Search for the cell housing the specified text and yield its [x, y] center coordinate. 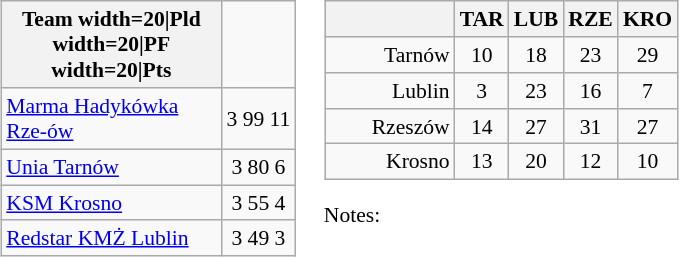
16 [590, 91]
3 49 3 [258, 238]
3 99 11 [258, 118]
Marma Hadykówka Rze-ów [111, 118]
13 [482, 162]
3 55 4 [258, 203]
12 [590, 162]
KRO [648, 19]
14 [482, 126]
31 [590, 126]
Rzeszów [390, 126]
18 [536, 55]
Redstar KMŻ Lublin [111, 238]
Lublin [390, 91]
3 80 6 [258, 167]
RZE [590, 19]
3 [482, 91]
7 [648, 91]
20 [536, 162]
Unia Tarnów [111, 167]
Team width=20|Pld width=20|PF width=20|Pts [111, 44]
TAR [482, 19]
Krosno [390, 162]
Tarnów [390, 55]
LUB [536, 19]
KSM Krosno [111, 203]
29 [648, 55]
